For the text-containing cell, return its midpoint in (x, y) coordinate format. 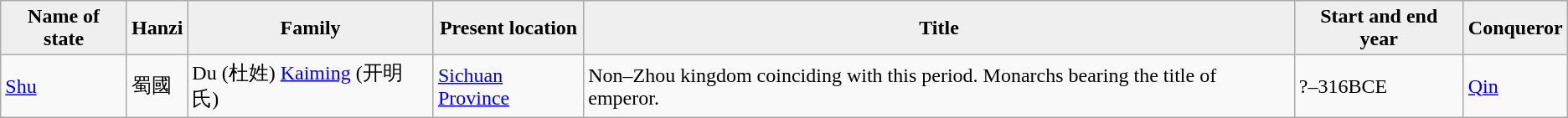
Start and end year (1379, 28)
Title (940, 28)
蜀國 (157, 86)
Non–Zhou kingdom coinciding with this period. Monarchs bearing the title of emperor. (940, 86)
?–316BCE (1379, 86)
Conqueror (1515, 28)
Du (杜姓) Kaiming (开明氏) (311, 86)
Sichuan Province (508, 86)
Present location (508, 28)
Name of state (64, 28)
Shu (64, 86)
Family (311, 28)
Hanzi (157, 28)
Qin (1515, 86)
